Output the [X, Y] coordinate of the center of the cell containing the given text.  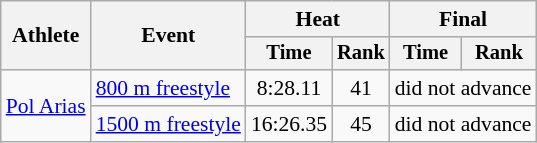
45 [361, 124]
1500 m freestyle [168, 124]
16:26.35 [289, 124]
8:28.11 [289, 88]
Final [464, 19]
Athlete [46, 36]
Heat [318, 19]
800 m freestyle [168, 88]
41 [361, 88]
Event [168, 36]
Pol Arias [46, 106]
